Detect which cell encompasses the target text, then output its [x, y] center coordinate. 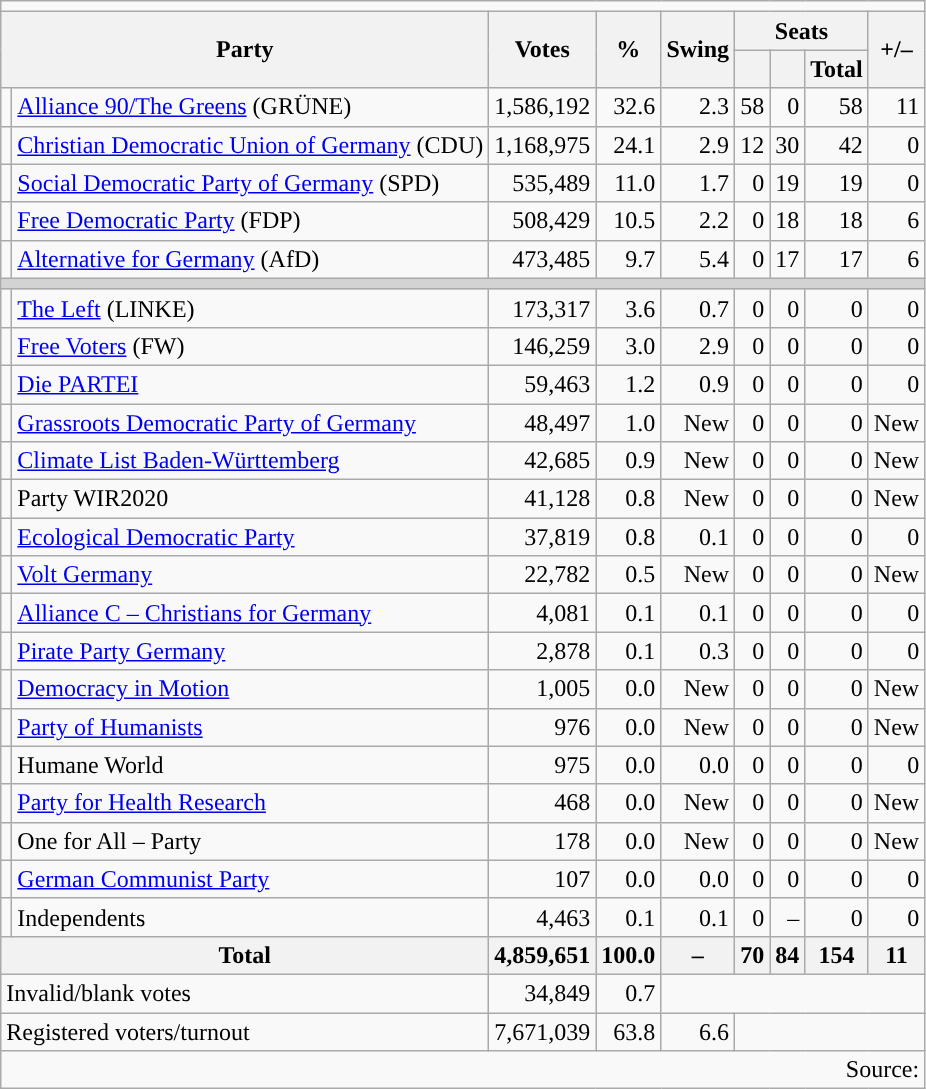
24.1 [628, 145]
37,819 [542, 537]
Alliance C – Christians for Germany [250, 613]
Die PARTEI [250, 384]
Seats [802, 31]
2.2 [698, 221]
48,497 [542, 423]
Pirate Party Germany [250, 651]
+/– [896, 50]
1.7 [698, 183]
4,463 [542, 917]
42 [837, 145]
1.2 [628, 384]
Source: [463, 1070]
42,685 [542, 461]
41,128 [542, 499]
Independents [250, 917]
Climate List Baden-Württemberg [250, 461]
4,859,651 [542, 955]
% [628, 50]
12 [752, 145]
22,782 [542, 575]
468 [542, 803]
One for All – Party [250, 841]
Party [245, 50]
976 [542, 727]
473,485 [542, 259]
Swing [698, 50]
178 [542, 841]
Alternative for Germany (AfD) [250, 259]
2.3 [698, 107]
535,489 [542, 183]
German Communist Party [250, 879]
63.8 [628, 1031]
1.0 [628, 423]
146,259 [542, 346]
10.5 [628, 221]
Invalid/blank votes [245, 993]
3.0 [628, 346]
100.0 [628, 955]
The Left (LINKE) [250, 308]
Volt Germany [250, 575]
4,081 [542, 613]
Democracy in Motion [250, 689]
Party WIR2020 [250, 499]
Christian Democratic Union of Germany (CDU) [250, 145]
Registered voters/turnout [245, 1031]
5.4 [698, 259]
59,463 [542, 384]
32.6 [628, 107]
107 [542, 879]
Party of Humanists [250, 727]
1,168,975 [542, 145]
30 [788, 145]
0.3 [698, 651]
173,317 [542, 308]
1,005 [542, 689]
11.0 [628, 183]
3.6 [628, 308]
Ecological Democratic Party [250, 537]
2,878 [542, 651]
Humane World [250, 765]
70 [752, 955]
154 [837, 955]
Alliance 90/The Greens (GRÜNE) [250, 107]
Party for Health Research [250, 803]
Social Democratic Party of Germany (SPD) [250, 183]
Free Democratic Party (FDP) [250, 221]
975 [542, 765]
9.7 [628, 259]
0.5 [628, 575]
508,429 [542, 221]
Free Voters (FW) [250, 346]
6.6 [698, 1031]
1,586,192 [542, 107]
7,671,039 [542, 1031]
Votes [542, 50]
84 [788, 955]
Grassroots Democratic Party of Germany [250, 423]
34,849 [542, 993]
